Output the (x, y) coordinate of the center of the cell containing the given text.  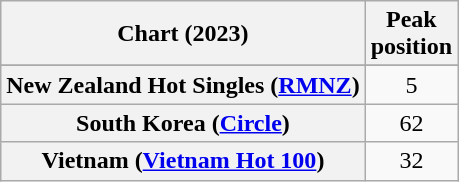
5 (411, 85)
Peakposition (411, 34)
32 (411, 161)
New Zealand Hot Singles (RMNZ) (183, 85)
Vietnam (Vietnam Hot 100) (183, 161)
South Korea (Circle) (183, 123)
62 (411, 123)
Chart (2023) (183, 34)
